Identify which cell holds the provided text, then report its [X, Y] central coordinate. 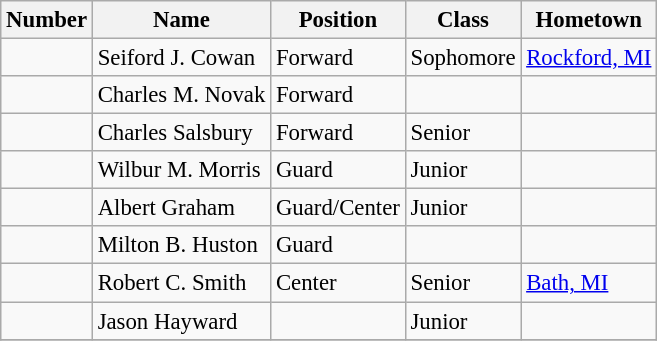
Robert C. Smith [181, 283]
Rockford, MI [589, 58]
Bath, MI [589, 283]
Hometown [589, 20]
Milton B. Huston [181, 245]
Wilbur M. Morris [181, 170]
Guard/Center [338, 208]
Center [338, 283]
Position [338, 20]
Number [47, 20]
Charles M. Novak [181, 95]
Sophomore [463, 58]
Seiford J. Cowan [181, 58]
Charles Salsbury [181, 133]
Albert Graham [181, 208]
Class [463, 20]
Name [181, 20]
Jason Hayward [181, 321]
